Extract the [X, Y] coordinate from the center of the cell holding the provided text.  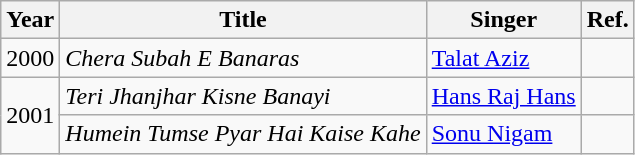
Title [243, 20]
Teri Jhanjhar Kisne Banayi [243, 96]
Talat Aziz [504, 58]
Hans Raj Hans [504, 96]
2001 [30, 115]
Humein Tumse Pyar Hai Kaise Kahe [243, 134]
Sonu Nigam [504, 134]
Singer [504, 20]
Chera Subah E Banaras [243, 58]
2000 [30, 58]
Ref. [608, 20]
Year [30, 20]
